Output the (x, y) coordinate of the center of the cell containing the given text.  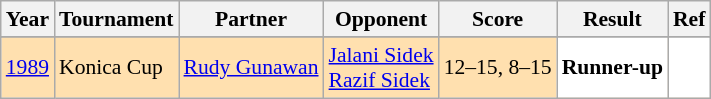
Partner (252, 19)
Ref (689, 19)
Score (498, 19)
Opponent (382, 19)
Runner-up (612, 68)
Tournament (116, 19)
12–15, 8–15 (498, 68)
Jalani Sidek Razif Sidek (382, 68)
Konica Cup (116, 68)
Rudy Gunawan (252, 68)
Year (28, 19)
Result (612, 19)
1989 (28, 68)
